Search for the cell housing the specified text and yield its [x, y] center coordinate. 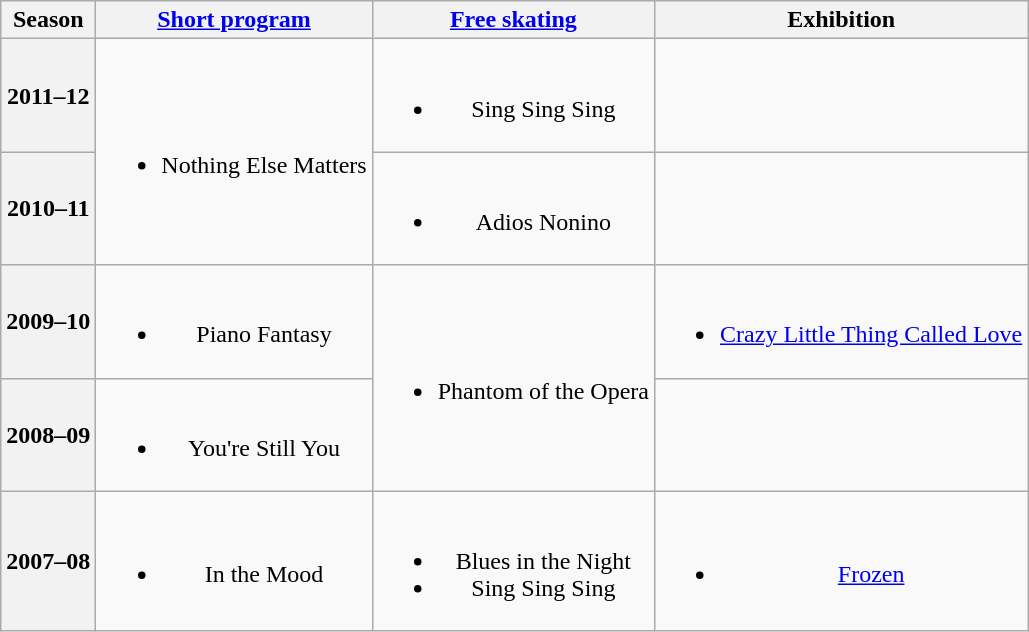
Adios Nonino [513, 208]
Short program [234, 20]
Blues in the Night Sing Sing Sing [513, 561]
Frozen [842, 561]
Phantom of the Opera [513, 378]
2009–10 [48, 322]
Crazy Little Thing Called Love [842, 322]
2007–08 [48, 561]
Nothing Else Matters [234, 152]
2011–12 [48, 96]
Sing Sing Sing [513, 96]
Exhibition [842, 20]
2010–11 [48, 208]
You're Still You [234, 434]
Piano Fantasy [234, 322]
Free skating [513, 20]
Season [48, 20]
In the Mood [234, 561]
2008–09 [48, 434]
